Determine the (x, y) coordinate at the center of the cell enclosing the given text.  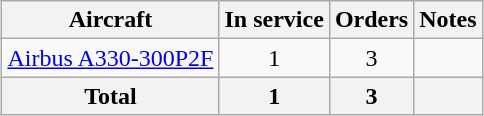
Airbus A330-300P2F (110, 58)
In service (274, 20)
Orders (371, 20)
Notes (448, 20)
Aircraft (110, 20)
Total (110, 96)
